Scan for the cell matching the given text and deliver its (x, y) coordinate at center. 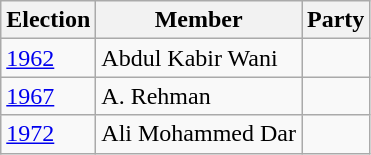
Ali Mohammed Dar (199, 134)
Election (48, 20)
A. Rehman (199, 96)
1962 (48, 58)
1967 (48, 96)
Member (199, 20)
Party (336, 20)
Abdul Kabir Wani (199, 58)
1972 (48, 134)
